Output the (X, Y) coordinate of the center of the cell containing the given text.  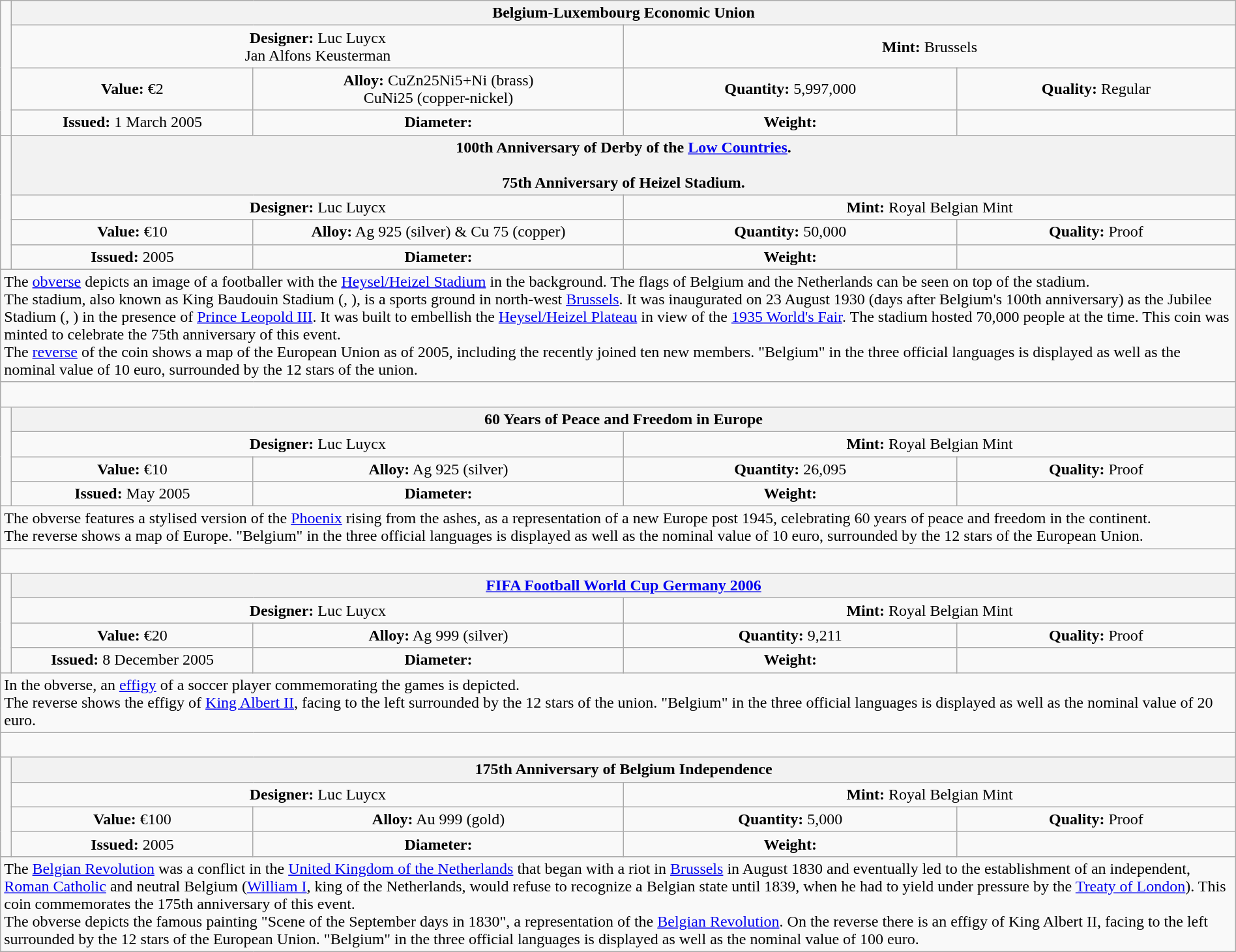
Quantity: 50,000 (790, 232)
Quantity: 26,095 (790, 469)
Quality: Regular (1096, 89)
Designer: Luc LuycxJan Alfons Keusterman (318, 47)
Value: €20 (132, 635)
Value: €2 (132, 89)
Alloy: CuZn25Ni5+Ni (brass)CuNi25 (copper-nickel) (438, 89)
Quantity: 9,211 (790, 635)
Issued: 1 March 2005 (132, 123)
FIFA Football World Cup Germany 2006 (623, 586)
100th Anniversary of Derby of the Low Countries.75th Anniversary of Heizel Stadium. (623, 165)
Issued: May 2005 (132, 494)
Quantity: 5,000 (790, 819)
Quantity: 5,997,000 (790, 89)
Value: €100 (132, 819)
Issued: 8 December 2005 (132, 660)
Belgium-Luxembourg Economic Union (623, 13)
Alloy: Au 999 (gold) (438, 819)
Alloy: Ag 999 (silver) (438, 635)
Mint: Brussels (930, 47)
175th Anniversary of Belgium Independence (623, 770)
Alloy: Ag 925 (silver) (438, 469)
Alloy: Ag 925 (silver) & Cu 75 (copper) (438, 232)
60 Years of Peace and Freedom in Europe (623, 419)
